Output the (X, Y) coordinate of the center of the cell containing the given text.  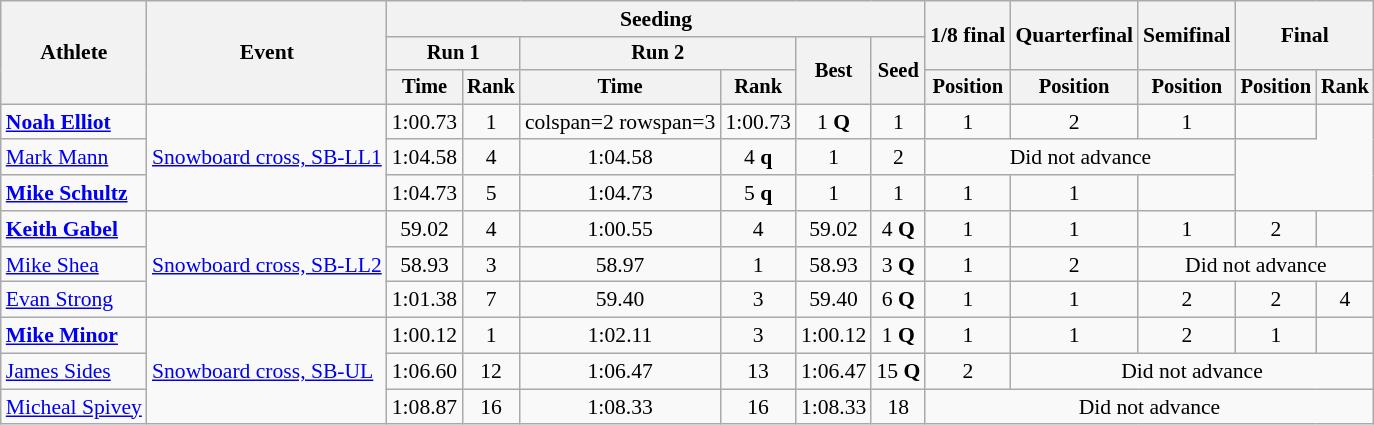
Run 1 (454, 54)
5 q (758, 193)
5 (491, 193)
Noah Elliot (74, 122)
Mike Shea (74, 265)
Semifinal (1187, 36)
James Sides (74, 372)
Micheal Spivey (74, 407)
Quarterfinal (1074, 36)
12 (491, 372)
Snowboard cross, SB-UL (267, 372)
6 Q (898, 300)
4 Q (898, 229)
Mike Schultz (74, 193)
13 (758, 372)
58.97 (620, 265)
Snowboard cross, SB-LL1 (267, 158)
Athlete (74, 52)
4 q (758, 158)
Mike Minor (74, 336)
15 Q (898, 372)
Event (267, 52)
7 (491, 300)
1:06.60 (424, 372)
Run 2 (658, 54)
colspan=2 rowspan=3 (620, 122)
1:02.11 (620, 336)
Seeding (656, 19)
Keith Gabel (74, 229)
Mark Mann (74, 158)
Final (1305, 36)
1/8 final (968, 36)
1:08.87 (424, 407)
Evan Strong (74, 300)
Seed (898, 70)
18 (898, 407)
Snowboard cross, SB-LL2 (267, 264)
1:01.38 (424, 300)
Best (834, 70)
3 Q (898, 265)
1:00.55 (620, 229)
